Return [x, y] of the center of cell containing provided text 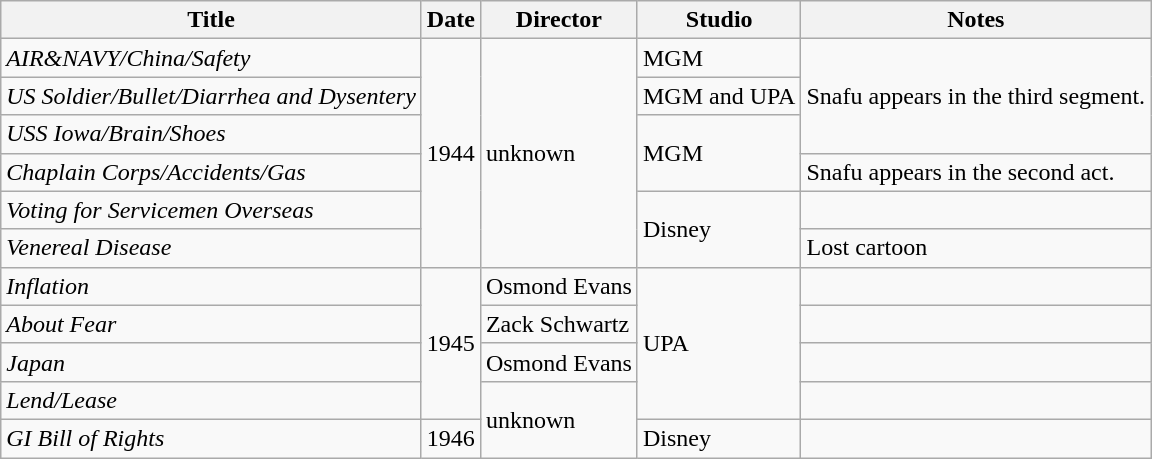
Title [212, 20]
US Soldier/Bullet/Diarrhea and Dysentery [212, 96]
1944 [450, 153]
Lost cartoon [976, 248]
Notes [976, 20]
Venereal Disease [212, 248]
AIR&NAVY/China/Safety [212, 58]
UPA [719, 343]
1946 [450, 438]
Chaplain Corps/Accidents/Gas [212, 172]
Date [450, 20]
1945 [450, 343]
Voting for Servicemen Overseas [212, 210]
Director [558, 20]
Zack Schwartz [558, 324]
Studio [719, 20]
Inflation [212, 286]
Lend/Lease [212, 400]
GI Bill of Rights [212, 438]
MGM and UPA [719, 96]
About Fear [212, 324]
Japan [212, 362]
USS Iowa/Brain/Shoes [212, 134]
Snafu appears in the third segment. [976, 96]
Snafu appears in the second act. [976, 172]
